From the cell containing the given text, extract its center point as (X, Y) coordinate. 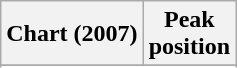
Peakposition (189, 34)
Chart (2007) (72, 34)
